Pinpoint the cell where the given text exists, returning its (X, Y) midpoint coordinate. 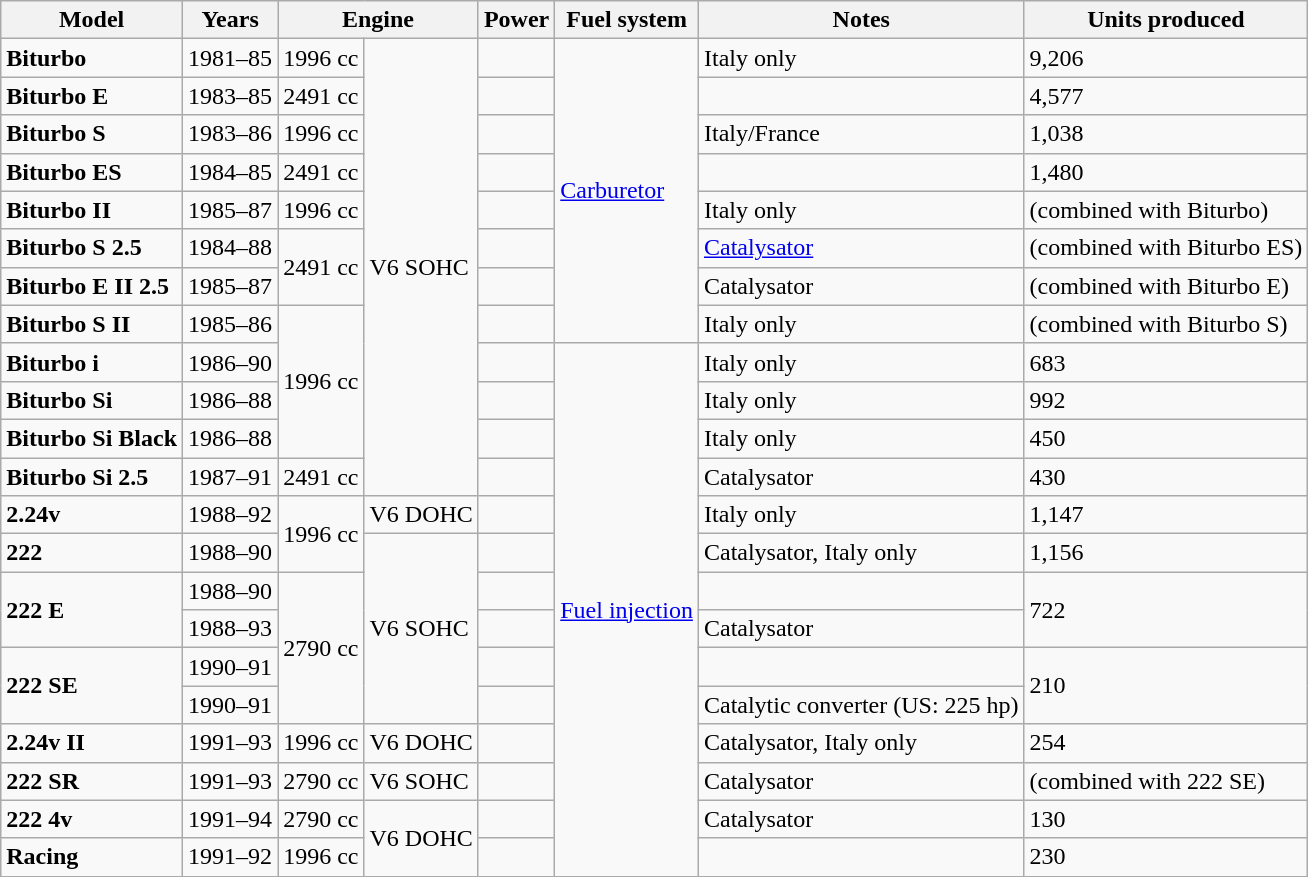
2.24v (92, 515)
Biturbo (92, 58)
Years (230, 20)
1987–91 (230, 477)
Racing (92, 857)
450 (1166, 438)
(combined with Biturbo) (1166, 210)
1984–88 (230, 248)
722 (1166, 610)
Biturbo S 2.5 (92, 248)
(combined with Biturbo ES) (1166, 248)
1,480 (1166, 172)
Biturbo E II 2.5 (92, 286)
Units produced (1166, 20)
(combined with 222 SE) (1166, 781)
Biturbo E (92, 96)
Italy/France (861, 134)
222 (92, 553)
222 SR (92, 781)
430 (1166, 477)
Fuel injection (627, 610)
1988–92 (230, 515)
Power (516, 20)
222 4v (92, 819)
1,038 (1166, 134)
1981–85 (230, 58)
1988–93 (230, 629)
1991–94 (230, 819)
2.24v II (92, 743)
9,206 (1166, 58)
Notes (861, 20)
1983–85 (230, 96)
1984–85 (230, 172)
210 (1166, 686)
Biturbo II (92, 210)
Catalytic converter (US: 225 hp) (861, 705)
Biturbo i (92, 362)
Biturbo S II (92, 324)
1983–86 (230, 134)
254 (1166, 743)
Model (92, 20)
130 (1166, 819)
222 SE (92, 686)
1,156 (1166, 553)
Engine (378, 20)
(combined with Biturbo E) (1166, 286)
1,147 (1166, 515)
Biturbo Si 2.5 (92, 477)
Biturbo ES (92, 172)
(combined with Biturbo S) (1166, 324)
1991–92 (230, 857)
1986–90 (230, 362)
230 (1166, 857)
1985–86 (230, 324)
683 (1166, 362)
Biturbo Si Black (92, 438)
992 (1166, 400)
Fuel system (627, 20)
4,577 (1166, 96)
Biturbo Si (92, 400)
Biturbo S (92, 134)
222 E (92, 610)
Carburetor (627, 191)
